Output the (X, Y) coordinate of the center of the cell containing the given text.  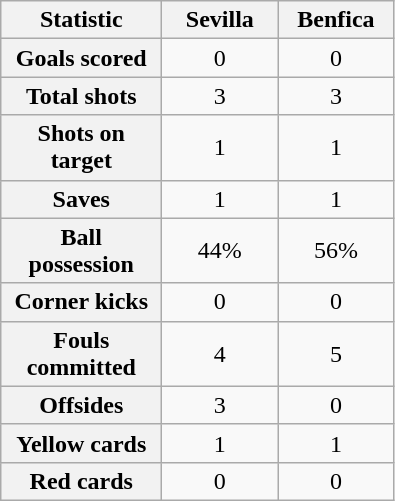
44% (220, 250)
Sevilla (220, 20)
4 (220, 354)
Shots on target (82, 148)
Corner kicks (82, 302)
Benfica (336, 20)
5 (336, 354)
Goals scored (82, 58)
Total shots (82, 96)
Saves (82, 199)
Statistic (82, 20)
Fouls committed (82, 354)
Offsides (82, 405)
Yellow cards (82, 443)
56% (336, 250)
Ball possession (82, 250)
Red cards (82, 481)
